Scan for the cell matching the given text and deliver its (x, y) coordinate at center. 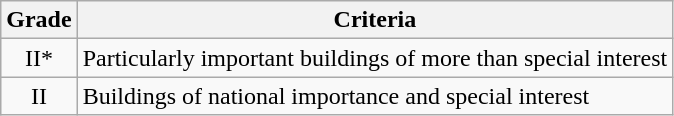
II (39, 96)
Particularly important buildings of more than special interest (375, 58)
Grade (39, 20)
Buildings of national importance and special interest (375, 96)
II* (39, 58)
Criteria (375, 20)
